From the cell containing the given text, extract its center point as [x, y] coordinate. 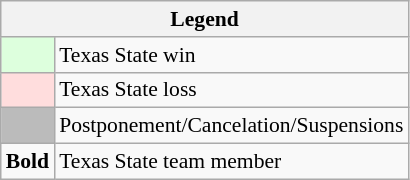
Legend [205, 19]
Texas State win [231, 55]
Texas State team member [231, 162]
Texas State loss [231, 90]
Postponement/Cancelation/Suspensions [231, 126]
Bold [28, 162]
